For the text-containing cell, return its midpoint in [x, y] coordinate format. 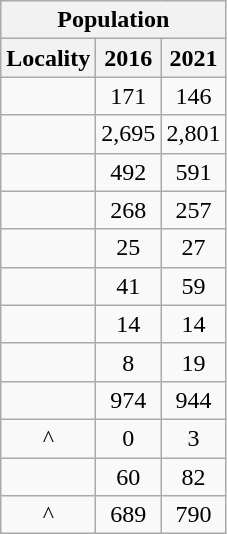
2,695 [128, 134]
60 [128, 477]
25 [128, 248]
171 [128, 96]
Locality [48, 58]
492 [128, 172]
2016 [128, 58]
2021 [194, 58]
974 [128, 400]
2,801 [194, 134]
82 [194, 477]
268 [128, 210]
790 [194, 515]
689 [128, 515]
Population [114, 20]
257 [194, 210]
146 [194, 96]
944 [194, 400]
8 [128, 362]
41 [128, 286]
59 [194, 286]
591 [194, 172]
27 [194, 248]
0 [128, 438]
19 [194, 362]
3 [194, 438]
